Output the [X, Y] coordinate of the center of the cell containing the given text.  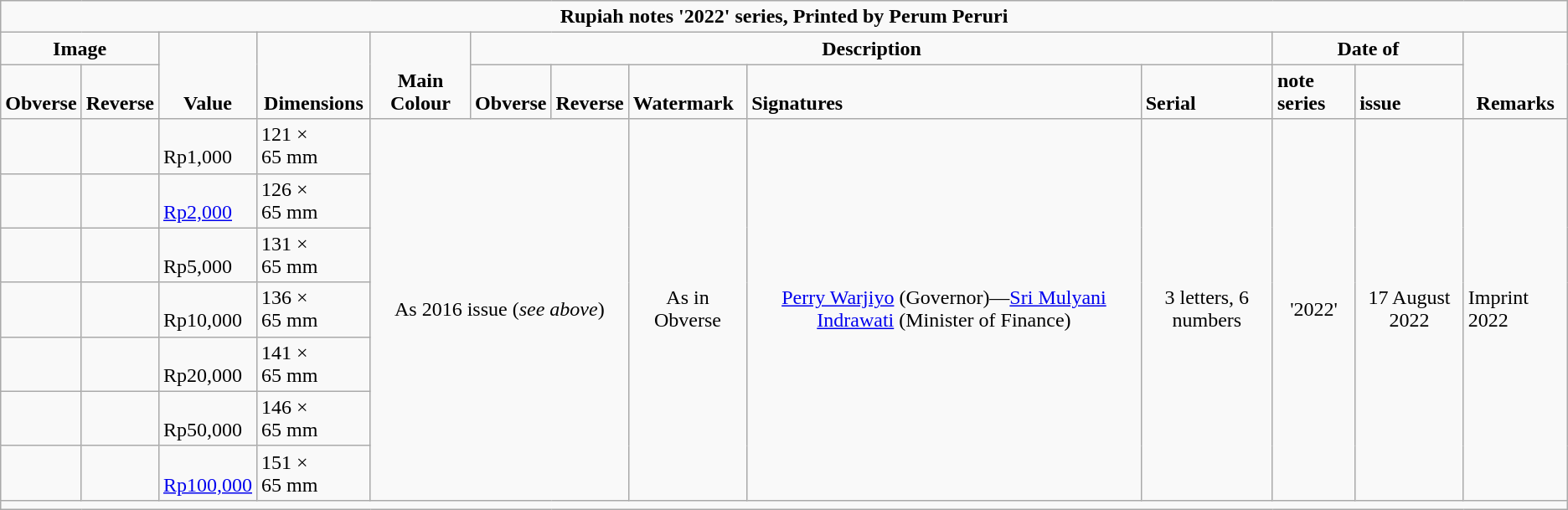
151 × 65 mm [314, 472]
Signatures [944, 92]
Rp100,000 [208, 472]
Rp2,000 [208, 201]
issue [1410, 92]
131 × 65 mm [314, 255]
Dimensions [314, 75]
note series [1313, 92]
Main Colour [420, 75]
121 × 65 mm [314, 146]
Watermark [687, 92]
Image [80, 49]
Serial [1206, 92]
Imprint 2022 [1515, 310]
Perry Warjiyo (Governor)—Sri Mulyani Indrawati (Minister of Finance) [944, 310]
As in Obverse [687, 310]
126 × 65 mm [314, 201]
17 August 2022 [1410, 310]
Rp1,000 [208, 146]
3 letters, 6 numbers [1206, 310]
Date of [1368, 49]
As 2016 issue (see above) [499, 310]
Remarks [1515, 75]
146 × 65 mm [314, 419]
Rp20,000 [208, 363]
'2022' [1313, 310]
Rupiah notes '2022' series, Printed by Perum Peruri [784, 17]
Value [208, 75]
Description [872, 49]
136 × 65 mm [314, 310]
Rp10,000 [208, 310]
141 × 65 mm [314, 363]
Rp50,000 [208, 419]
Rp5,000 [208, 255]
